Provide the [x, y] coordinate of the cell's center where the given text is located.  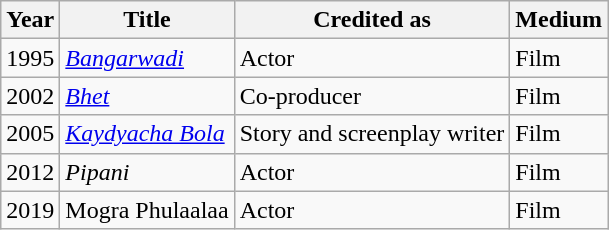
Kaydyacha Bola [147, 134]
Credited as [372, 20]
Co-producer [372, 96]
Story and screenplay writer [372, 134]
Bhet [147, 96]
Mogra Phulaalaa [147, 210]
1995 [30, 58]
Pipani [147, 172]
Bangarwadi [147, 58]
2019 [30, 210]
2002 [30, 96]
Title [147, 20]
2005 [30, 134]
Year [30, 20]
2012 [30, 172]
Medium [559, 20]
